Pinpoint the cell where the given text exists, returning its (X, Y) midpoint coordinate. 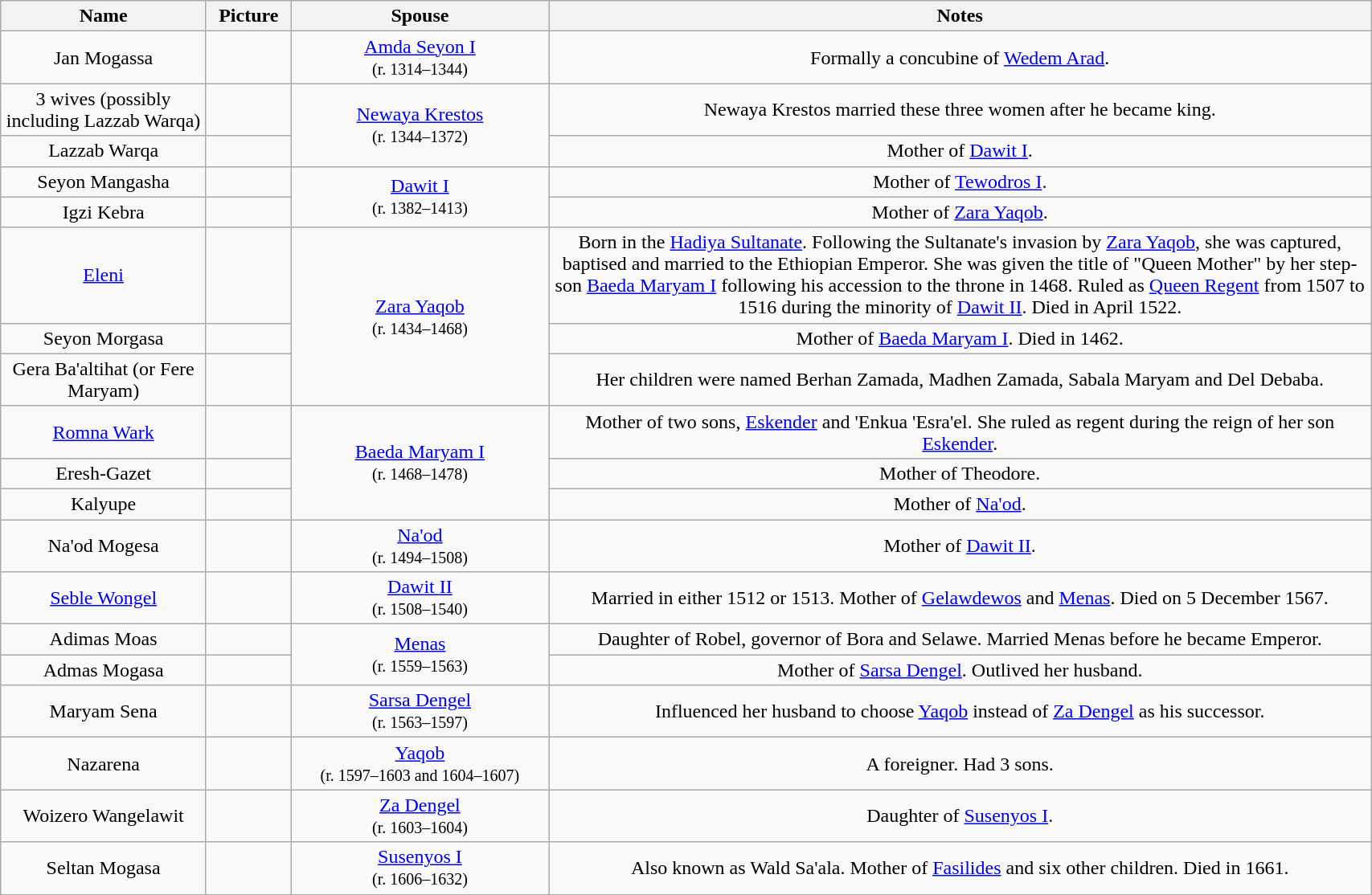
Married in either 1512 or 1513. Mother of Gelawdewos and Menas. Died on 5 December 1567. (960, 598)
Seltan Mogasa (104, 868)
Formally a concubine of Wedem Arad. (960, 58)
Mother of Dawit II. (960, 545)
Name (104, 16)
Na'od Mogesa (104, 545)
Dawit I(r. 1382–1413) (420, 197)
Woizero Wangelawit (104, 816)
Daughter of Susenyos I. (960, 816)
Adimas Moas (104, 640)
Jan Mogassa (104, 58)
Za Dengel(r. 1603–1604) (420, 816)
3 wives (possibly including Lazzab Warqa) (104, 109)
Seyon Morgasa (104, 338)
Her children were named Berhan Zamada, Madhen Zamada, Sabala Maryam and Del Debaba. (960, 379)
Eresh-Gazet (104, 473)
Gera Ba'altihat (or Fere Maryam) (104, 379)
Na'od(r. 1494–1508) (420, 545)
Spouse (420, 16)
Igzi Kebra (104, 212)
Mother of Theodore. (960, 473)
Picture (248, 16)
Susenyos I(r. 1606–1632) (420, 868)
Dawit II(r. 1508–1540) (420, 598)
Newaya Krestos(r. 1344–1372) (420, 125)
Romna Wark (104, 432)
Lazzab Warqa (104, 151)
Amda Seyon I(r. 1314–1344) (420, 58)
Zara Yaqob(r. 1434–1468) (420, 317)
Newaya Krestos married these three women after he became king. (960, 109)
Sarsa Dengel(r. 1563–1597) (420, 712)
Mother of Baeda Maryam I. Died in 1462. (960, 338)
Influenced her husband to choose Yaqob instead of Za Dengel as his successor. (960, 712)
Eleni (104, 275)
Baeda Maryam I(r. 1468–1478) (420, 463)
Also known as Wald Sa'ala. Mother of Fasilides and six other children. Died in 1661. (960, 868)
Mother of Sarsa Dengel. Outlived her husband. (960, 670)
Mother of Dawit I. (960, 151)
Seyon Mangasha (104, 182)
Admas Mogasa (104, 670)
Mother of Zara Yaqob. (960, 212)
A foreigner. Had 3 sons. (960, 763)
Yaqob(r. 1597–1603 and 1604–1607) (420, 763)
Mother of Tewodros I. (960, 182)
Notes (960, 16)
Maryam Sena (104, 712)
Menas(r. 1559–1563) (420, 655)
Mother of Na'od. (960, 504)
Seble Wongel (104, 598)
Nazarena (104, 763)
Daughter of Robel, governor of Bora and Selawe. Married Menas before he became Emperor. (960, 640)
Kalyupe (104, 504)
Mother of two sons, Eskender and 'Enkua 'Esra'el. She ruled as regent during the reign of her son Eskender. (960, 432)
